Identify which cell holds the provided text, then report its [X, Y] central coordinate. 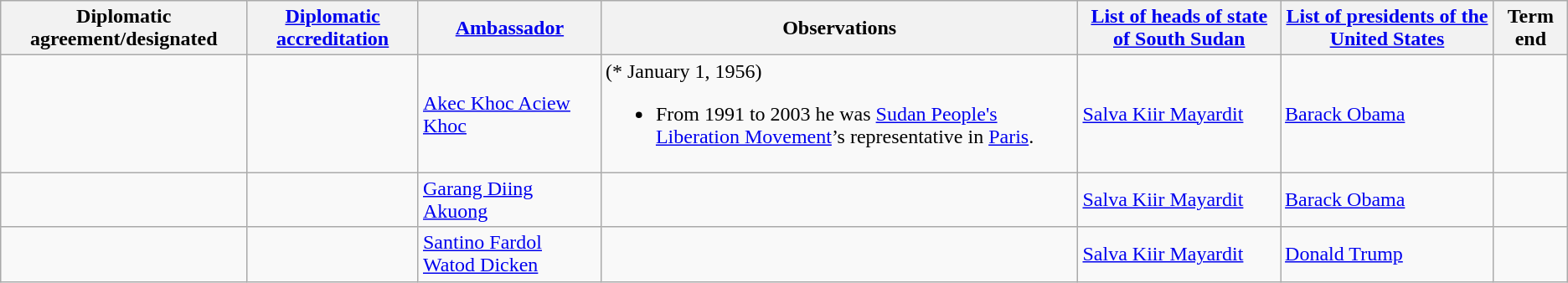
List of presidents of the United States [1387, 28]
Ambassador [509, 28]
Santino Fardol Watod Dicken [509, 255]
List of heads of state of South Sudan [1179, 28]
Term end [1530, 28]
Garang Diing Akuong [509, 199]
Donald Trump [1387, 255]
Diplomatic agreement/designated [124, 28]
Observations [839, 28]
(* January 1, 1956)From 1991 to 2003 he was Sudan People's Liberation Movement’s representative in Paris. [839, 114]
Diplomatic accreditation [333, 28]
Akec Khoc Aciew Khoc [509, 114]
